Output the [X, Y] coordinate of the center of the cell containing the given text.  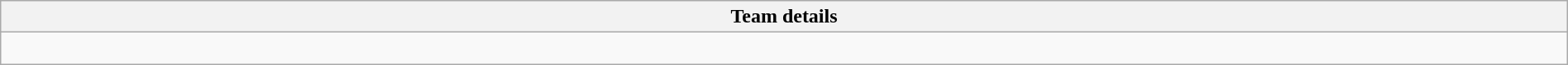
Team details [784, 17]
